Find where the given text appears and provide that cell's center as (x, y) coordinate. 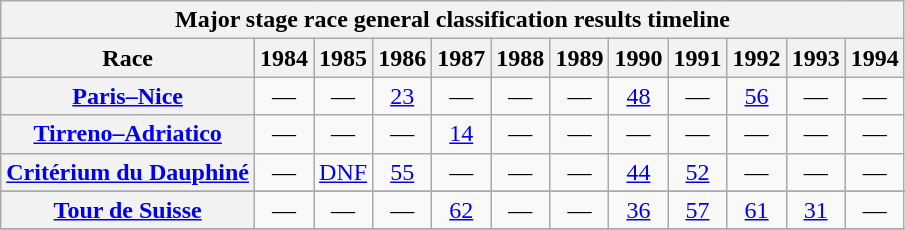
Tour de Suisse (128, 210)
Major stage race general classification results timeline (452, 20)
48 (638, 96)
Race (128, 58)
Tirreno–Adriatico (128, 134)
1990 (638, 58)
56 (756, 96)
1992 (756, 58)
DNF (344, 172)
61 (756, 210)
Critérium du Dauphiné (128, 172)
1989 (580, 58)
36 (638, 210)
62 (462, 210)
52 (698, 172)
Paris–Nice (128, 96)
57 (698, 210)
1993 (816, 58)
44 (638, 172)
14 (462, 134)
1987 (462, 58)
1994 (874, 58)
23 (402, 96)
1988 (520, 58)
1991 (698, 58)
1985 (344, 58)
55 (402, 172)
1984 (284, 58)
1986 (402, 58)
31 (816, 210)
